Pinpoint the cell where the given text exists, returning its (x, y) midpoint coordinate. 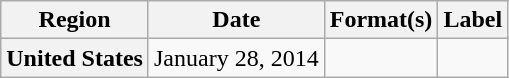
January 28, 2014 (236, 58)
Label (473, 20)
Region (75, 20)
Format(s) (381, 20)
United States (75, 58)
Date (236, 20)
